Identify which cell holds the provided text, then report its [x, y] central coordinate. 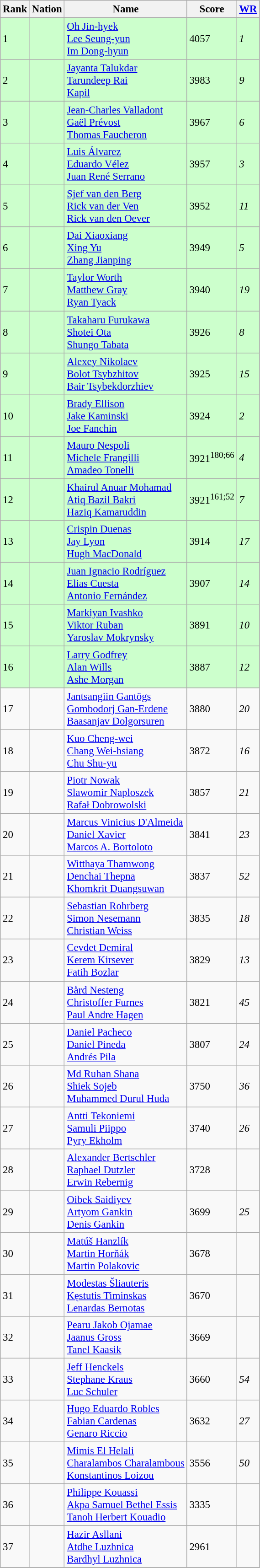
3556 [212, 1463]
3807 [212, 1044]
Kuo Cheng-wei Chang Wei-hsiang Chu Shu-yu [126, 751]
3821 [212, 1002]
3872 [212, 751]
3891 [212, 625]
Oibek Saidiyev Artyom Gankin Denis Gankin [126, 1212]
3940 [212, 290]
Mimis El Helali Charalambos Charalambous Konstantinos Loizou [126, 1463]
Dai Xiaoxiang Xing Yu Zhang Jianping [126, 248]
30 [15, 1254]
Markiyan Ivashko Viktor Ruban Yaroslav Mokrynsky [126, 625]
Matúš Hanzlík Martin Horňák Martin Polakovic [126, 1254]
3750 [212, 1086]
52 [248, 876]
28 [15, 1170]
Alexey Nikolaev Bolot Tsybzhitov Bair Tsybekdorzhiev [126, 374]
Khairul Anuar Mohamad Atiq Bazil Bakri Haziq Kamaruddin [126, 499]
33 [15, 1380]
45 [248, 1002]
3670 [212, 1295]
Rank [15, 9]
3335 [212, 1505]
4057 [212, 39]
Brady Ellison Jake Kaminski Joe Fanchin [126, 416]
3907 [212, 583]
Sjef van den Berg Rick van der Ven Rick van den Oever [126, 206]
3632 [212, 1421]
3678 [212, 1254]
Jean-Charles Valladont Gaël Prévost Thomas Faucheron [126, 123]
Hugo Eduardo Robles Fabian Cardenas Genaro Riccio [126, 1421]
Name [126, 9]
Luis Álvarez Eduardo Vélez Juan René Serrano [126, 164]
Witthaya Thamwong Denchai Thepna Khomkrit Duangsuwan [126, 876]
3880 [212, 709]
3924 [212, 416]
3967 [212, 123]
Alexander Bertschler Raphael Dutzler Erwin Rebernig [126, 1170]
3740 [212, 1128]
Sebastian Rohrberg Simon Nesemann Christian Weiss [126, 918]
2961 [212, 1547]
Piotr Nowak Slawomir Naploszek Rafał Dobrowolski [126, 793]
Cevdet Demiral Kerem Kirsever Fatih Bozlar [126, 961]
Juan Ignacio Rodríguez Elias Cuesta Antonio Fernández [126, 583]
3957 [212, 164]
3887 [212, 667]
Nation [47, 9]
Oh Jin-hyek Lee Seung-yun Im Dong-hyun [126, 39]
3983 [212, 81]
3921180;66 [212, 457]
Score [212, 9]
3835 [212, 918]
Md Ruhan Shana Shiek Sojeb Muhammed Durul Huda [126, 1086]
Crispin Duenas Jay Lyon Hugh MacDonald [126, 542]
29 [15, 1212]
3669 [212, 1337]
31 [15, 1295]
3949 [212, 248]
Hazir Asllani Atdhe Luzhnica Bardhyl Luzhnica [126, 1547]
3925 [212, 374]
3952 [212, 206]
3914 [212, 542]
32 [15, 1337]
3660 [212, 1380]
3699 [212, 1212]
Philippe Kouassi Akpa Samuel Bethel Essis Tanoh Herbert Kouadio [126, 1505]
WR [248, 9]
35 [15, 1463]
Antti Tekoniemi Samuli Piippo Pyry Ekholm [126, 1128]
34 [15, 1421]
Modestas Šliauteris Kęstutis Timinskas Lenardas Bernotas [126, 1295]
Pearu Jakob Ojamae Jaanus Gross Tanel Kaasik [126, 1337]
Bård Nesteng Christoffer Furnes Paul Andre Hagen [126, 1002]
Daniel Pacheco Daniel Pineda Andrés Pila [126, 1044]
Jayanta Talukdar Tarundeep Rai Kapil [126, 81]
50 [248, 1463]
37 [15, 1547]
Larry Godfrey Alan Wills Ashe Morgan [126, 667]
Taylor Worth Matthew Gray Ryan Tyack [126, 290]
Jeff Henckels Stephane Kraus Luc Schuler [126, 1380]
3728 [212, 1170]
3921161;52 [212, 499]
3857 [212, 793]
3837 [212, 876]
Marcus Vinicius D'Almeida Daniel Xavier Marcos A. Bortoloto [126, 835]
54 [248, 1380]
3841 [212, 835]
22 [15, 918]
Mauro Nespoli Michele Frangilli Amadeo Tonelli [126, 457]
3829 [212, 961]
Jantsangiin Gantögs Gombodorj Gan-Erdene Baasanjav Dolgorsuren [126, 709]
Takaharu Furukawa Shotei Ota Shungo Tabata [126, 332]
3926 [212, 332]
